Return the [X, Y] coordinate for the center point of the cell that contains the specified text.  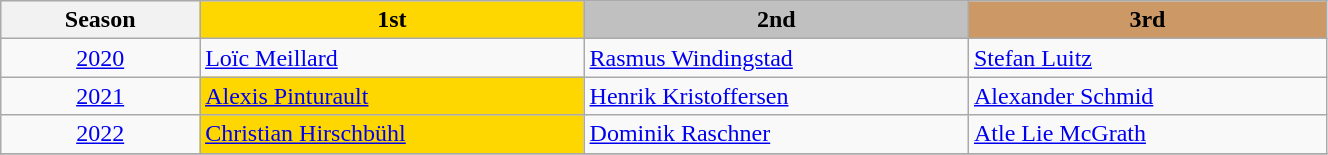
Dominik Raschner [776, 134]
1st [392, 20]
Christian Hirschbühl [392, 134]
Alexis Pinturault [392, 96]
Loïc Meillard [392, 58]
2020 [100, 58]
Alexander Schmid [1147, 96]
Henrik Kristoffersen [776, 96]
2022 [100, 134]
Stefan Luitz [1147, 58]
Rasmus Windingstad [776, 58]
Atle Lie McGrath [1147, 134]
Season [100, 20]
2021 [100, 96]
2nd [776, 20]
3rd [1147, 20]
